Extract the (X, Y) coordinate from the center of the cell holding the provided text.  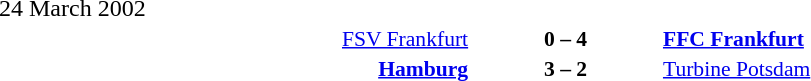
0 – 4 (566, 38)
